Return [x, y] of the center of cell containing provided text 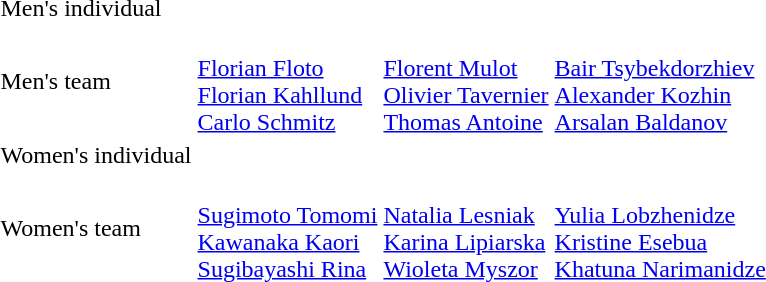
Florian FlotoFlorian KahllundCarlo Schmitz [288, 82]
Florent MulotOlivier TavernierThomas Antoine [466, 82]
